From the cell containing the given text, extract its center point as [x, y] coordinate. 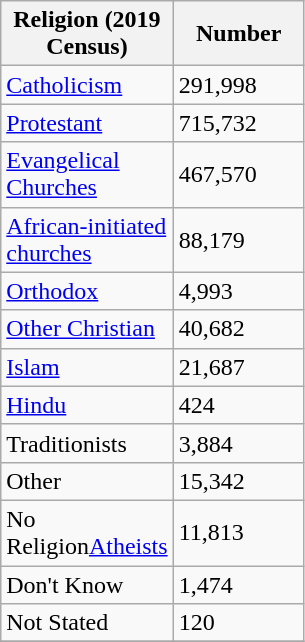
Traditionists [87, 443]
Other [87, 481]
Number [238, 34]
No ReligionAtheists [87, 532]
15,342 [238, 481]
467,570 [238, 174]
1,474 [238, 585]
African-initiated churches [87, 240]
4,993 [238, 291]
21,687 [238, 367]
Islam [87, 367]
715,732 [238, 123]
3,884 [238, 443]
424 [238, 405]
88,179 [238, 240]
40,682 [238, 329]
Hindu [87, 405]
Evangelical Churches [87, 174]
Catholicism [87, 85]
Other Christian [87, 329]
120 [238, 623]
Not Stated [87, 623]
Orthodox [87, 291]
Don't Know [87, 585]
Religion (2019 Census) [87, 34]
291,998 [238, 85]
11,813 [238, 532]
Protestant [87, 123]
